From the cell containing the given text, extract its center point as [X, Y] coordinate. 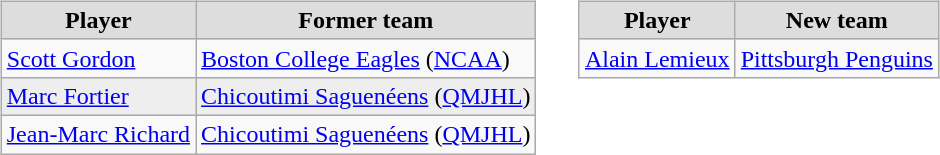
Marc Fortier [98, 96]
Alain Lemieux [657, 58]
Jean-Marc Richard [98, 134]
New team [836, 20]
Scott Gordon [98, 58]
Boston College Eagles (NCAA) [366, 58]
Former team [366, 20]
Pittsburgh Penguins [836, 58]
